From the cell containing the given text, extract its center point as (x, y) coordinate. 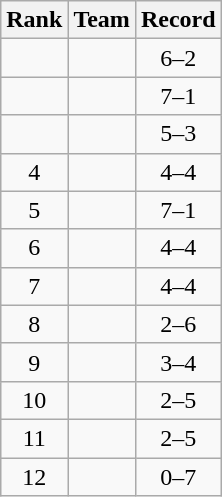
5–3 (178, 134)
7 (34, 286)
6 (34, 248)
4 (34, 172)
9 (34, 362)
0–7 (178, 477)
5 (34, 210)
12 (34, 477)
Rank (34, 20)
2–6 (178, 324)
3–4 (178, 362)
6–2 (178, 58)
Record (178, 20)
10 (34, 400)
Team (102, 20)
8 (34, 324)
11 (34, 438)
